From the cell containing the given text, extract its center point as (X, Y) coordinate. 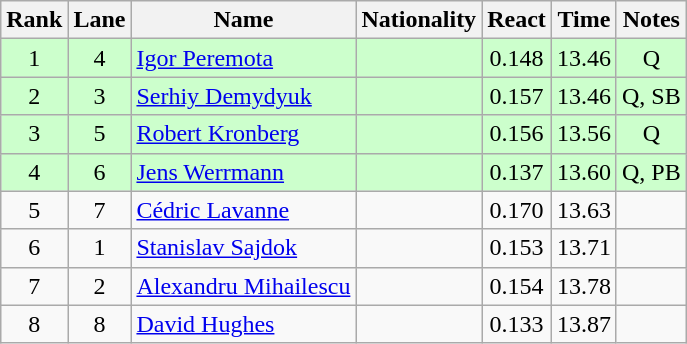
Time (584, 20)
Alexandru Mihailescu (244, 286)
Cédric Lavanne (244, 210)
13.71 (584, 248)
0.154 (517, 286)
Q, SB (651, 96)
0.137 (517, 172)
React (517, 20)
0.157 (517, 96)
13.78 (584, 286)
Lane (100, 20)
13.60 (584, 172)
0.153 (517, 248)
Nationality (419, 20)
0.156 (517, 134)
Stanislav Sajdok (244, 248)
Q, PB (651, 172)
Notes (651, 20)
Serhiy Demydyuk (244, 96)
Jens Werrmann (244, 172)
David Hughes (244, 324)
13.87 (584, 324)
0.133 (517, 324)
0.148 (517, 58)
Rank (34, 20)
0.170 (517, 210)
13.56 (584, 134)
Name (244, 20)
Robert Kronberg (244, 134)
13.63 (584, 210)
Igor Peremota (244, 58)
